Pinpoint the cell where the given text exists, returning its (X, Y) midpoint coordinate. 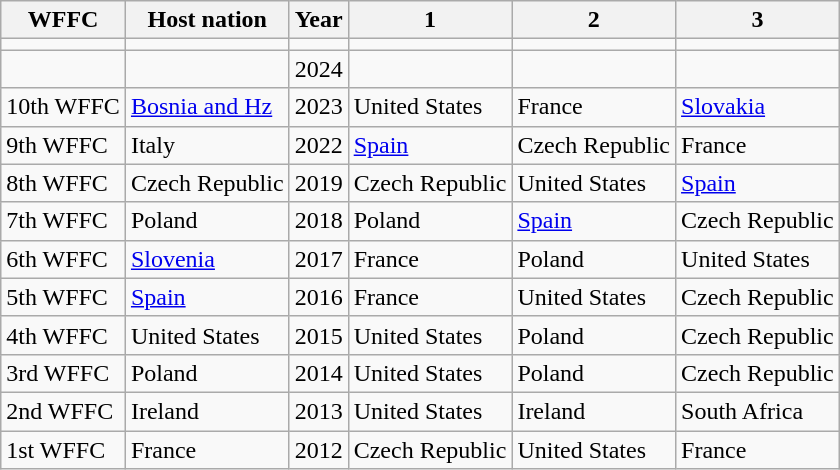
Host nation (207, 20)
5th WFFC (64, 297)
1st WFFC (64, 449)
2023 (318, 107)
8th WFFC (64, 183)
2nd WFFC (64, 411)
2016 (318, 297)
Slovakia (758, 107)
6th WFFC (64, 259)
2013 (318, 411)
10th WFFC (64, 107)
9th WFFC (64, 145)
2019 (318, 183)
2 (594, 20)
Italy (207, 145)
Bosnia and Hz (207, 107)
Slovenia (207, 259)
2012 (318, 449)
2018 (318, 221)
South Africa (758, 411)
WFFC (64, 20)
3rd WFFC (64, 373)
Year (318, 20)
4th WFFC (64, 335)
2022 (318, 145)
2014 (318, 373)
2015 (318, 335)
2024 (318, 69)
1 (430, 20)
3 (758, 20)
7th WFFC (64, 221)
2017 (318, 259)
